Search for the cell housing the specified text and yield its (X, Y) center coordinate. 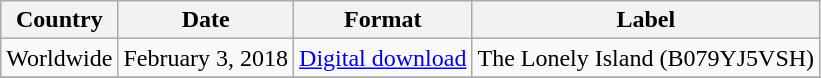
Worldwide (60, 58)
Digital download (383, 58)
February 3, 2018 (206, 58)
Country (60, 20)
Format (383, 20)
Date (206, 20)
The Lonely Island (B079YJ5VSH) (646, 58)
Label (646, 20)
